Provide the (x, y) coordinate of the cell's center where the given text is located.  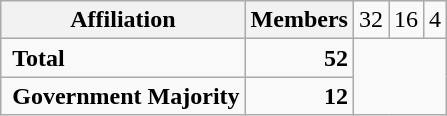
16 (406, 20)
Total (123, 58)
Affiliation (123, 20)
Members (299, 20)
12 (299, 96)
32 (370, 20)
Government Majority (123, 96)
4 (436, 20)
52 (299, 58)
